Capture the cell that displays the provided text and extract its (X, Y) central coordinate. 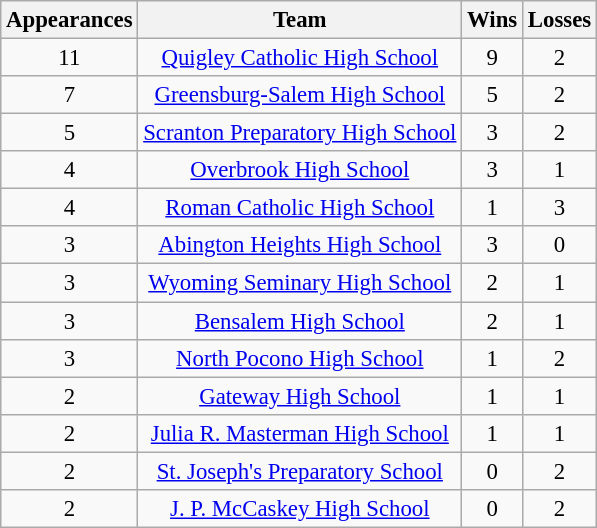
Losses (560, 20)
Wins (492, 20)
Team (300, 20)
11 (70, 58)
Appearances (70, 20)
J. P. McCaskey High School (300, 509)
Abington Heights High School (300, 245)
Roman Catholic High School (300, 208)
9 (492, 58)
Wyoming Seminary High School (300, 283)
Overbrook High School (300, 170)
North Pocono High School (300, 358)
7 (70, 95)
Quigley Catholic High School (300, 58)
Julia R. Masterman High School (300, 433)
Bensalem High School (300, 321)
Greensburg-Salem High School (300, 95)
Scranton Preparatory High School (300, 133)
Gateway High School (300, 396)
St. Joseph's Preparatory School (300, 471)
